Output the (X, Y) coordinate of the center of the cell containing the given text.  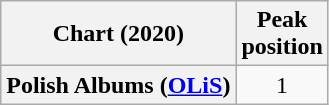
Peakposition (282, 34)
1 (282, 85)
Chart (2020) (118, 34)
Polish Albums (OLiS) (118, 85)
